Determine the (x, y) coordinate at the center of the cell enclosing the given text.  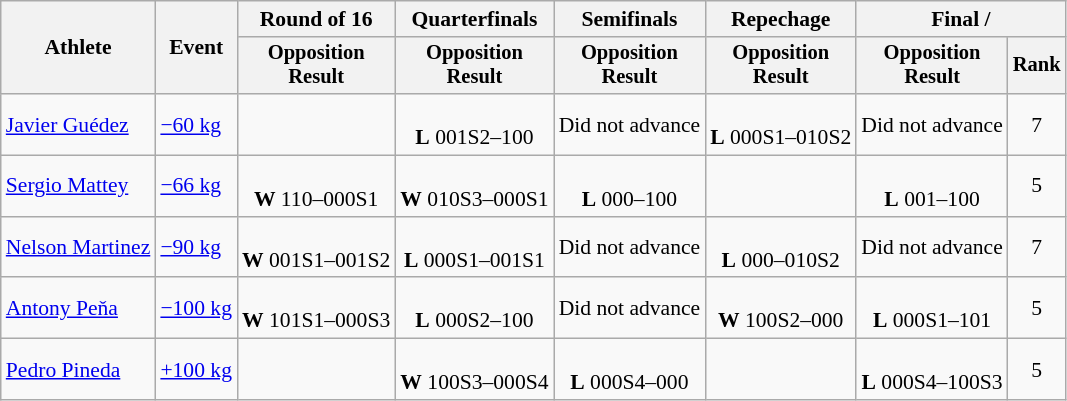
L 000–100 (630, 186)
Rank (1037, 66)
L 000S2–100 (474, 308)
L 000S1–010S2 (780, 124)
Final / (960, 19)
Round of 16 (316, 19)
L 000S1–001S1 (474, 248)
Quarterfinals (474, 19)
W 010S3–000S1 (474, 186)
L 001S2–100 (474, 124)
W 110–000S1 (316, 186)
Pedro Pineda (78, 370)
L 000S4–000 (630, 370)
Athlete (78, 48)
−100 kg (196, 308)
L 001–100 (932, 186)
Semifinals (630, 19)
−90 kg (196, 248)
W 001S1–001S2 (316, 248)
W 100S3–000S4 (474, 370)
Event (196, 48)
L 000–010S2 (780, 248)
Nelson Martinez (78, 248)
+100 kg (196, 370)
−66 kg (196, 186)
Antony Peňa (78, 308)
L 000S4–100S3 (932, 370)
−60 kg (196, 124)
Repechage (780, 19)
Javier Guédez (78, 124)
W 101S1–000S3 (316, 308)
W 100S2–000 (780, 308)
L 000S1–101 (932, 308)
Sergio Mattey (78, 186)
